Find where the given text appears and provide that cell's center as (x, y) coordinate. 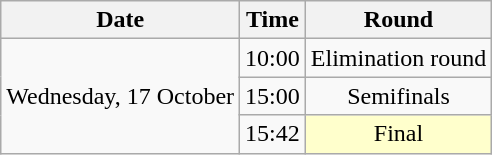
Wednesday, 17 October (120, 96)
Final (398, 134)
Elimination round (398, 58)
Date (120, 20)
Semifinals (398, 96)
Time (273, 20)
Round (398, 20)
15:00 (273, 96)
10:00 (273, 58)
15:42 (273, 134)
